Scan for the cell matching the given text and deliver its (X, Y) coordinate at center. 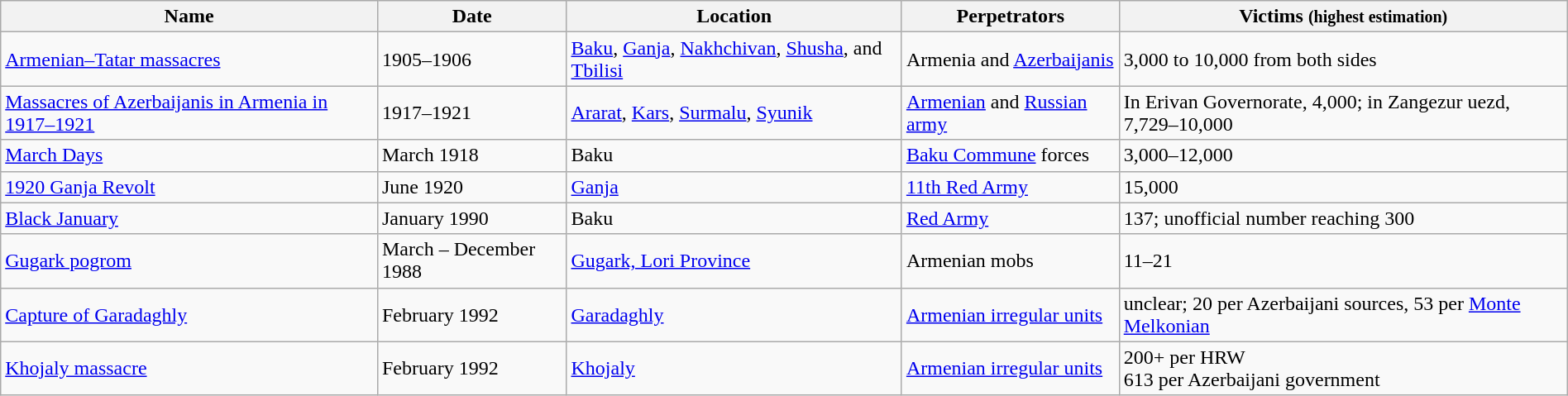
unclear; 20 per Azerbaijani sources, 53 per Monte Melkonian (1343, 314)
Capture of Garadaghly (189, 314)
Massacres of Azerbaijanis in Armenia in 1917–1921 (189, 112)
Baku, Ganja, Nakhchivan, Shusha, and Tbilisi (734, 60)
11th Red Army (1011, 187)
Khojaly massacre (189, 369)
Gugark pogrom (189, 261)
Khojaly (734, 369)
Location (734, 17)
11–21 (1343, 261)
1905–1906 (471, 60)
January 1990 (471, 218)
Armenian mobs (1011, 261)
Armenian–Tatar massacres (189, 60)
In Erivan Governorate, 4,000; in Zangezur uezd, 7,729–10,000 (1343, 112)
Gugark, Lori Province (734, 261)
Armenian and Russian army (1011, 112)
Black January (189, 218)
1920 Ganja Revolt (189, 187)
Garadaghly (734, 314)
3,000 to 10,000 from both sides (1343, 60)
137; unofficial number reaching 300 (1343, 218)
March Days (189, 155)
Baku Commune forces (1011, 155)
June 1920 (471, 187)
Date (471, 17)
1917–1921 (471, 112)
March – December 1988 (471, 261)
Ganja (734, 187)
15,000 (1343, 187)
Red Army (1011, 218)
Perpetrators (1011, 17)
200+ per HRW613 per Azerbaijani government (1343, 369)
3,000–12,000 (1343, 155)
Victims (highest estimation) (1343, 17)
March 1918 (471, 155)
Armenia and Azerbaijanis (1011, 60)
Ararat, Kars, Surmalu, Syunik (734, 112)
Name (189, 17)
